Pinpoint the cell where the given text exists, returning its [X, Y] midpoint coordinate. 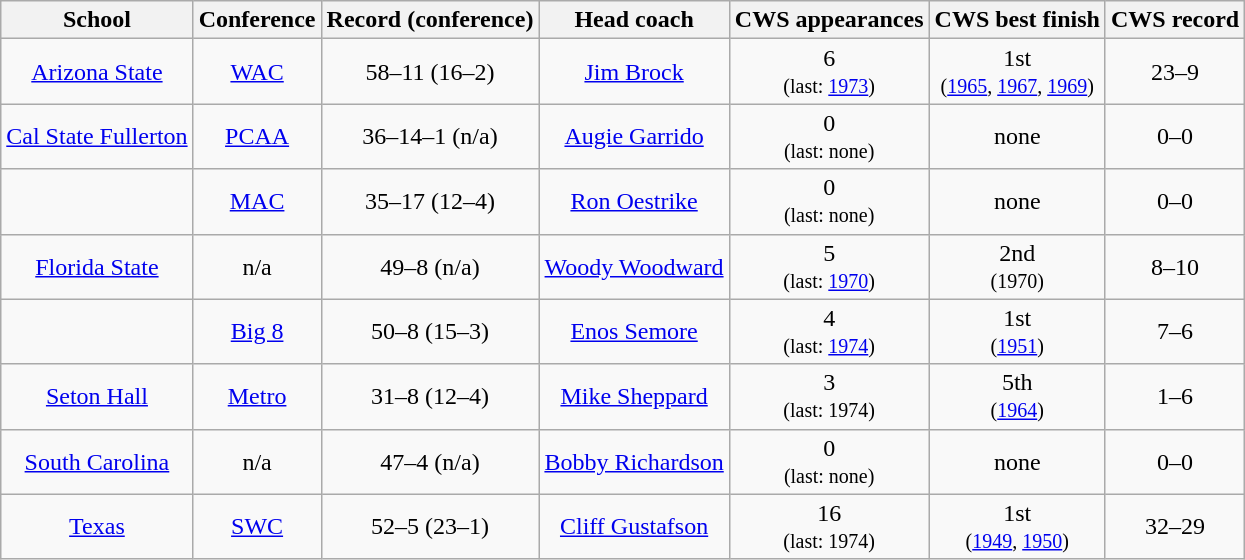
52–5 (23–1) [430, 526]
Record (conference) [430, 20]
PCAA [257, 136]
Mike Sheppard [634, 396]
Jim Brock [634, 72]
WAC [257, 72]
Head coach [634, 20]
6(last: 1973) [829, 72]
Ron Oestrike [634, 202]
Florida State [97, 266]
Conference [257, 20]
SWC [257, 526]
Enos Semore [634, 332]
1st(1949, 1950) [1017, 526]
50–8 (15–3) [430, 332]
5(last: 1970) [829, 266]
1st(1965, 1967, 1969) [1017, 72]
School [97, 20]
CWS record [1174, 20]
Seton Hall [97, 396]
Bobby Richardson [634, 462]
4(last: 1974) [829, 332]
32–29 [1174, 526]
Texas [97, 526]
31–8 (12–4) [430, 396]
Metro [257, 396]
1–6 [1174, 396]
2nd(1970) [1017, 266]
35–17 (12–4) [430, 202]
Cal State Fullerton [97, 136]
36–14–1 (n/a) [430, 136]
3(last: 1974) [829, 396]
47–4 (n/a) [430, 462]
23–9 [1174, 72]
CWS appearances [829, 20]
CWS best finish [1017, 20]
49–8 (n/a) [430, 266]
58–11 (16–2) [430, 72]
7–6 [1174, 332]
Cliff Gustafson [634, 526]
5th(1964) [1017, 396]
South Carolina [97, 462]
16(last: 1974) [829, 526]
1st(1951) [1017, 332]
MAC [257, 202]
Arizona State [97, 72]
Big 8 [257, 332]
8–10 [1174, 266]
Augie Garrido [634, 136]
Woody Woodward [634, 266]
